Locate the cell with the specified text and output its [X, Y] center coordinate. 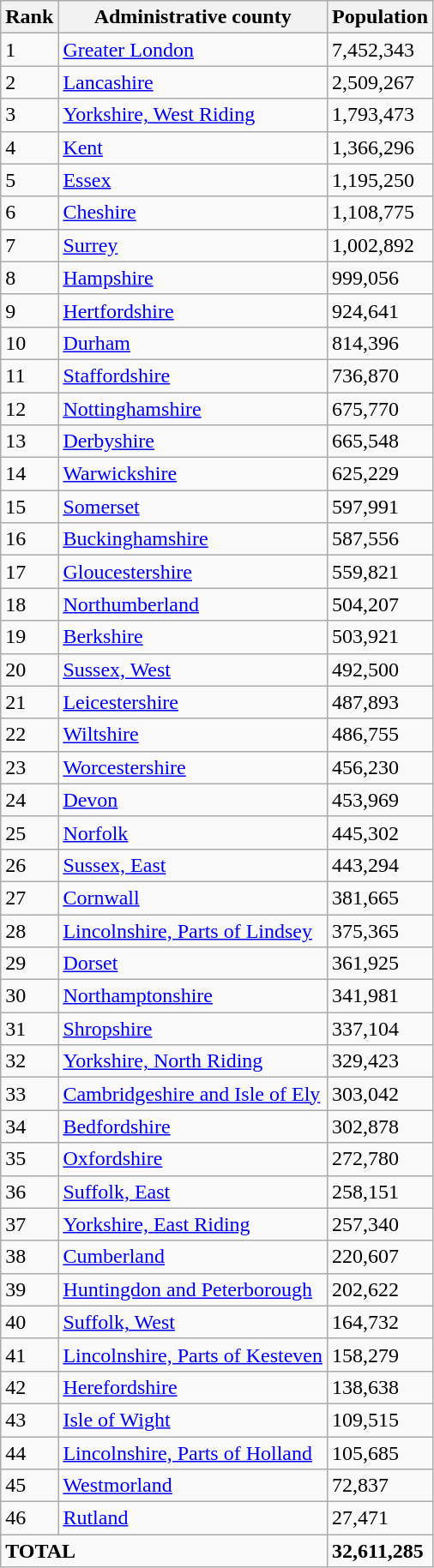
486,755 [381, 735]
Northumberland [193, 604]
Herefordshire [193, 1387]
Sussex, West [193, 670]
72,837 [381, 1486]
14 [29, 474]
41 [29, 1355]
9 [29, 310]
10 [29, 343]
TOTAL [165, 1551]
Kent [193, 147]
25 [29, 832]
2,509,267 [381, 82]
Northamptonshire [193, 996]
Suffolk, West [193, 1322]
20 [29, 670]
24 [29, 800]
1 [29, 50]
Gloucestershire [193, 572]
11 [29, 375]
Cumberland [193, 1257]
45 [29, 1486]
381,665 [381, 898]
Oxfordshire [193, 1159]
Buckinghamshire [193, 539]
Yorkshire, West Riding [193, 115]
34 [29, 1126]
Somerset [193, 507]
Staffordshire [193, 375]
38 [29, 1257]
Wiltshire [193, 735]
30 [29, 996]
Dorset [193, 964]
42 [29, 1387]
23 [29, 767]
445,302 [381, 832]
36 [29, 1192]
Devon [193, 800]
Durham [193, 343]
Leicestershire [193, 702]
Norfolk [193, 832]
Bedfordshire [193, 1126]
Cheshire [193, 213]
13 [29, 442]
33 [29, 1094]
Huntingdon and Peterborough [193, 1289]
16 [29, 539]
Nottinghamshire [193, 409]
12 [29, 409]
28 [29, 930]
257,340 [381, 1224]
158,279 [381, 1355]
40 [29, 1322]
18 [29, 604]
32,611,285 [381, 1551]
503,921 [381, 637]
999,056 [381, 278]
597,991 [381, 507]
138,638 [381, 1387]
7 [29, 245]
Rutland [193, 1518]
6 [29, 213]
Hertfordshire [193, 310]
361,925 [381, 964]
Cambridgeshire and Isle of Ely [193, 1094]
675,770 [381, 409]
Hampshire [193, 278]
4 [29, 147]
453,969 [381, 800]
Berkshire [193, 637]
1,002,892 [381, 245]
625,229 [381, 474]
1,793,473 [381, 115]
Lancashire [193, 82]
202,622 [381, 1289]
665,548 [381, 442]
Cornwall [193, 898]
43 [29, 1420]
443,294 [381, 865]
329,423 [381, 1061]
29 [29, 964]
46 [29, 1518]
Derbyshire [193, 442]
504,207 [381, 604]
Sussex, East [193, 865]
492,500 [381, 670]
337,104 [381, 1029]
35 [29, 1159]
5 [29, 180]
258,151 [381, 1192]
Shropshire [193, 1029]
Administrative county [193, 17]
487,893 [381, 702]
220,607 [381, 1257]
22 [29, 735]
27 [29, 898]
Worcestershire [193, 767]
7,452,343 [381, 50]
27,471 [381, 1518]
1,108,775 [381, 213]
32 [29, 1061]
1,195,250 [381, 180]
736,870 [381, 375]
164,732 [381, 1322]
456,230 [381, 767]
Suffolk, East [193, 1192]
302,878 [381, 1126]
Yorkshire, North Riding [193, 1061]
375,365 [381, 930]
37 [29, 1224]
Isle of Wight [193, 1420]
Westmorland [193, 1486]
Surrey [193, 245]
3 [29, 115]
272,780 [381, 1159]
26 [29, 865]
Greater London [193, 50]
105,685 [381, 1453]
Essex [193, 180]
814,396 [381, 343]
44 [29, 1453]
Lincolnshire, Parts of Holland [193, 1453]
Warwickshire [193, 474]
303,042 [381, 1094]
1,366,296 [381, 147]
15 [29, 507]
21 [29, 702]
19 [29, 637]
559,821 [381, 572]
Population [381, 17]
31 [29, 1029]
39 [29, 1289]
Lincolnshire, Parts of Lindsey [193, 930]
587,556 [381, 539]
Lincolnshire, Parts of Kesteven [193, 1355]
341,981 [381, 996]
Rank [29, 17]
924,641 [381, 310]
17 [29, 572]
109,515 [381, 1420]
2 [29, 82]
8 [29, 278]
Yorkshire, East Riding [193, 1224]
